Pinpoint the cell where the given text exists, returning its [X, Y] midpoint coordinate. 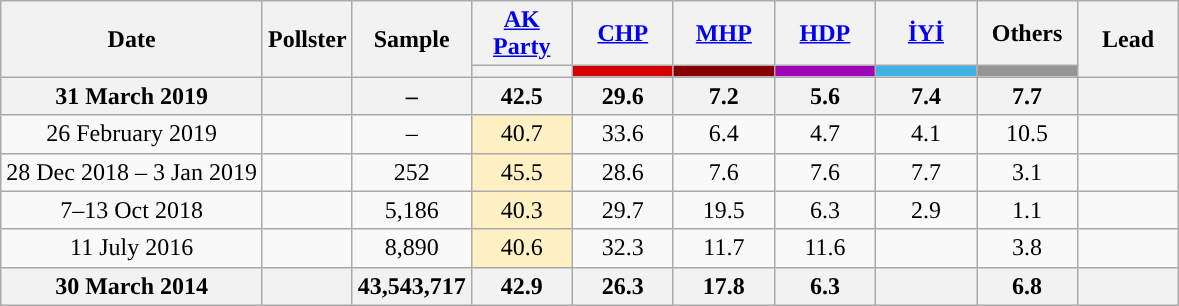
HDP [824, 34]
252 [412, 172]
7–13 Oct 2018 [132, 210]
19.5 [724, 210]
Others [1028, 34]
40.3 [522, 210]
10.5 [1028, 134]
5,186 [412, 210]
6.4 [724, 134]
Lead [1128, 39]
45.5 [522, 172]
40.7 [522, 134]
28 Dec 2018 – 3 Jan 2019 [132, 172]
2.9 [926, 210]
17.8 [724, 286]
7.2 [724, 96]
8,890 [412, 248]
40.6 [522, 248]
5.6 [824, 96]
4.1 [926, 134]
İYİ [926, 34]
29.6 [622, 96]
6.8 [1028, 286]
AK Party [522, 34]
11.6 [824, 248]
29.7 [622, 210]
42.9 [522, 286]
3.1 [1028, 172]
43,543,717 [412, 286]
3.8 [1028, 248]
30 March 2014 [132, 286]
28.6 [622, 172]
11 July 2016 [132, 248]
CHP [622, 34]
Sample [412, 39]
4.7 [824, 134]
Pollster [307, 39]
31 March 2019 [132, 96]
Date [132, 39]
11.7 [724, 248]
MHP [724, 34]
32.3 [622, 248]
7.4 [926, 96]
26.3 [622, 286]
33.6 [622, 134]
1.1 [1028, 210]
26 February 2019 [132, 134]
42.5 [522, 96]
